Determine the (X, Y) coordinate at the center of the cell enclosing the given text.  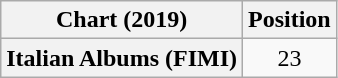
Italian Albums (FIMI) (122, 58)
23 (290, 58)
Chart (2019) (122, 20)
Position (290, 20)
